Search for the cell housing the specified text and yield its [X, Y] center coordinate. 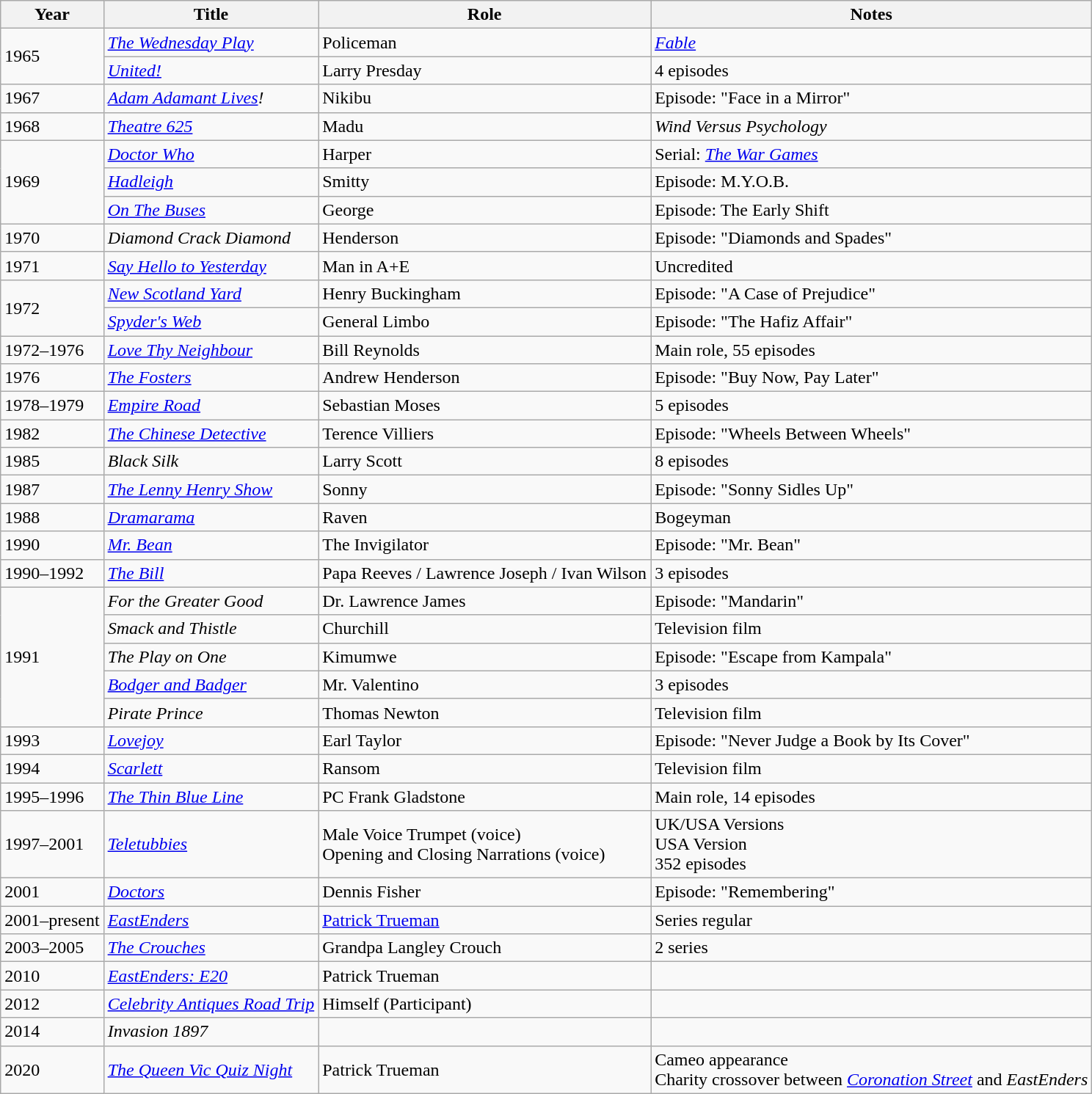
The Fosters [211, 378]
Sonny [484, 489]
2001–present [52, 920]
1995–1996 [52, 796]
Title [211, 15]
5 episodes [872, 406]
1970 [52, 238]
Bogeyman [872, 517]
The Invigilator [484, 545]
Sebastian Moses [484, 406]
Love Thy Neighbour [211, 350]
1965 [52, 56]
Year [52, 15]
Diamond Crack Diamond [211, 238]
New Scotland Yard [211, 293]
The Thin Blue Line [211, 796]
Smack and Thistle [211, 629]
Role [484, 15]
Invasion 1897 [211, 1032]
1972 [52, 307]
Episode: "Mandarin" [872, 601]
2010 [52, 976]
Dramarama [211, 517]
UK/USA VersionsUSA Version352 episodes [872, 845]
1985 [52, 462]
Terence Villiers [484, 434]
The Crouches [211, 948]
1978–1979 [52, 406]
Bill Reynolds [484, 350]
2020 [52, 1070]
Episode: "Buy Now, Pay Later" [872, 378]
Papa Reeves / Lawrence Joseph / Ivan Wilson [484, 573]
1971 [52, 266]
Say Hello to Yesterday [211, 266]
Dr. Lawrence James [484, 601]
The Play on One [211, 657]
1993 [52, 740]
1990–1992 [52, 573]
Mr. Valentino [484, 685]
1976 [52, 378]
1969 [52, 182]
Celebrity Antiques Road Trip [211, 1004]
Fable [872, 43]
Henderson [484, 238]
Harper [484, 154]
Serial: The War Games [872, 154]
8 episodes [872, 462]
1997–2001 [52, 845]
Doctors [211, 892]
Churchill [484, 629]
Episode: "Face in a Mirror" [872, 98]
General Limbo [484, 321]
Man in A+E [484, 266]
Scarlett [211, 768]
George [484, 210]
2012 [52, 1004]
The Queen Vic Quiz Night [211, 1070]
Ransom [484, 768]
Earl Taylor [484, 740]
1982 [52, 434]
The Bill [211, 573]
Episode: "Escape from Kampala" [872, 657]
4 episodes [872, 70]
The Chinese Detective [211, 434]
1968 [52, 126]
Main role, 55 episodes [872, 350]
1972–1976 [52, 350]
Main role, 14 episodes [872, 796]
Episode: "Sonny Sidles Up" [872, 489]
Larry Scott [484, 462]
Policeman [484, 43]
Theatre 625 [211, 126]
Wind Versus Psychology [872, 126]
1987 [52, 489]
Teletubbies [211, 845]
Male Voice Trumpet (voice)Opening and Closing Narrations (voice) [484, 845]
Kimumwe [484, 657]
1991 [52, 657]
Series regular [872, 920]
Episode: "Wheels Between Wheels" [872, 434]
Larry Presday [484, 70]
Empire Road [211, 406]
United! [211, 70]
Episode: The Early Shift [872, 210]
Smitty [484, 182]
2 series [872, 948]
Thomas Newton [484, 712]
Madu [484, 126]
Dennis Fisher [484, 892]
Bodger and Badger [211, 685]
Black Silk [211, 462]
Grandpa Langley Crouch [484, 948]
Episode: "Remembering" [872, 892]
Episode: "The Hafiz Affair" [872, 321]
2014 [52, 1032]
Mr. Bean [211, 545]
1994 [52, 768]
EastEnders [211, 920]
PC Frank Gladstone [484, 796]
Episode: "Never Judge a Book by Its Cover" [872, 740]
The Wednesday Play [211, 43]
Lovejoy [211, 740]
The Lenny Henry Show [211, 489]
1990 [52, 545]
Hadleigh [211, 182]
Himself (Participant) [484, 1004]
Pirate Prince [211, 712]
Nikibu [484, 98]
EastEnders: E20 [211, 976]
Episode: "A Case of Prejudice" [872, 293]
Spyder's Web [211, 321]
1988 [52, 517]
Notes [872, 15]
2003–2005 [52, 948]
Episode: "Mr. Bean" [872, 545]
Andrew Henderson [484, 378]
Henry Buckingham [484, 293]
Uncredited [872, 266]
Adam Adamant Lives! [211, 98]
Episode: "Diamonds and Spades" [872, 238]
For the Greater Good [211, 601]
1967 [52, 98]
Episode: M.Y.O.B. [872, 182]
On The Buses [211, 210]
Doctor Who [211, 154]
2001 [52, 892]
Raven [484, 517]
Cameo appearance Charity crossover between Coronation Street and EastEnders [872, 1070]
